Return [X, Y] of the center of cell containing provided text 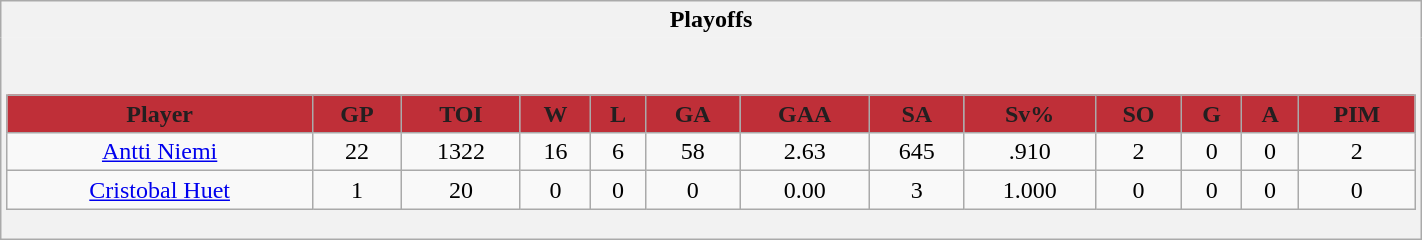
16 [556, 152]
PIM [1357, 114]
645 [918, 152]
TOI [462, 114]
Cristobal Huet [160, 190]
W [556, 114]
1 [356, 190]
GAA [805, 114]
Sv% [1030, 114]
58 [692, 152]
G [1212, 114]
1.000 [1030, 190]
2.63 [805, 152]
SA [918, 114]
6 [618, 152]
Player [160, 114]
L [618, 114]
22 [356, 152]
GA [692, 114]
20 [462, 190]
Antti Niemi [160, 152]
1322 [462, 152]
0.00 [805, 190]
GP [356, 114]
SO [1138, 114]
3 [918, 190]
.910 [1030, 152]
Playoffs [711, 20]
Player GP TOI W L GA GAA SA Sv% SO G A PIM Antti Niemi 22 1322 16 6 58 2.63 645 .910 2 0 0 2 Cristobal Huet 1 20 0 0 0 0.00 3 1.000 0 0 0 0 [711, 138]
A [1270, 114]
